Provide the (x, y) coordinate of the cell's center where the given text is located.  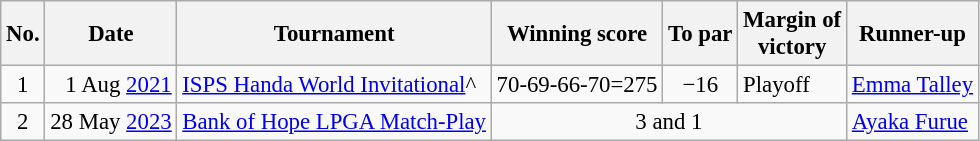
70-69-66-70=275 (577, 85)
1 (23, 85)
To par (700, 34)
Date (111, 34)
No. (23, 34)
Playoff (792, 85)
1 Aug 2021 (111, 85)
Bank of Hope LPGA Match-Play (334, 122)
Winning score (577, 34)
3 and 1 (668, 122)
ISPS Handa World Invitational^ (334, 85)
Tournament (334, 34)
Margin ofvictory (792, 34)
Emma Talley (912, 85)
Ayaka Furue (912, 122)
28 May 2023 (111, 122)
Runner-up (912, 34)
−16 (700, 85)
2 (23, 122)
